Pinpoint the cell where the given text exists, returning its (x, y) midpoint coordinate. 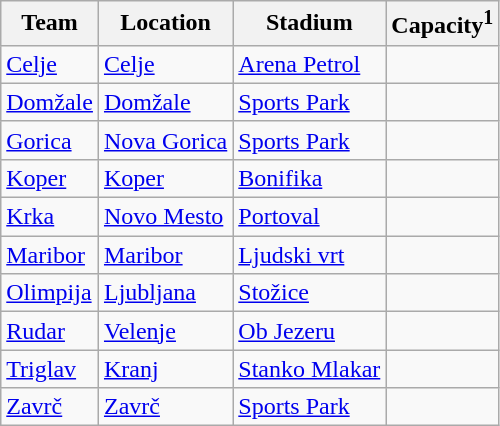
Stanko Mlakar (310, 369)
Olimpija (50, 293)
Location (165, 24)
Gorica (50, 140)
Portoval (310, 217)
Capacity1 (442, 24)
Stožice (310, 293)
Bonifika (310, 178)
Kranj (165, 369)
Ob Jezeru (310, 331)
Ljubljana (165, 293)
Stadium (310, 24)
Triglav (50, 369)
Arena Petrol (310, 64)
Novo Mesto (165, 217)
Krka (50, 217)
Velenje (165, 331)
Team (50, 24)
Ljudski vrt (310, 255)
Rudar (50, 331)
Nova Gorica (165, 140)
